From the cell containing the given text, extract its center point as (x, y) coordinate. 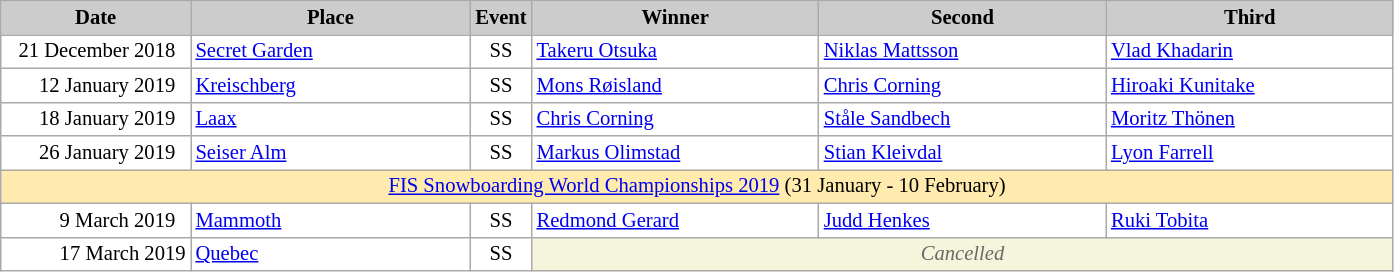
Quebec (330, 254)
Date (96, 17)
9 March 2019 (96, 220)
Markus Olimstad (676, 153)
Second (962, 17)
Niklas Mattsson (962, 51)
18 January 2019 (96, 119)
Ruki Tobita (1250, 220)
Stian Kleivdal (962, 153)
Third (1250, 17)
Laax (330, 119)
Winner (676, 17)
Kreischberg (330, 85)
Vlad Khadarin (1250, 51)
Redmond Gerard (676, 220)
FIS Snowboarding World Championships 2019 (31 January - 10 February) (698, 186)
12 January 2019 (96, 85)
Ståle Sandbech (962, 119)
Cancelled (963, 254)
Moritz Thönen (1250, 119)
26 January 2019 (96, 153)
17 March 2019 (96, 254)
Seiser Alm (330, 153)
Lyon Farrell (1250, 153)
Mammoth (330, 220)
Mons Røisland (676, 85)
Takeru Otsuka (676, 51)
Place (330, 17)
Judd Henkes (962, 220)
21 December 2018 (96, 51)
Hiroaki Kunitake (1250, 85)
Secret Garden (330, 51)
Event (500, 17)
